Extract the (x, y) coordinate from the center of the cell holding the provided text.  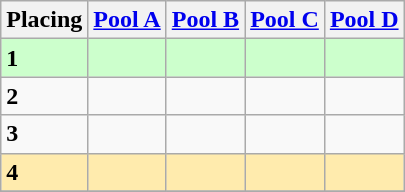
2 (44, 96)
3 (44, 134)
4 (44, 172)
1 (44, 58)
Pool C (285, 20)
Pool B (205, 20)
Placing (44, 20)
Pool A (127, 20)
Pool D (364, 20)
